Provide the (X, Y) coordinate of the cell's center where the given text is located.  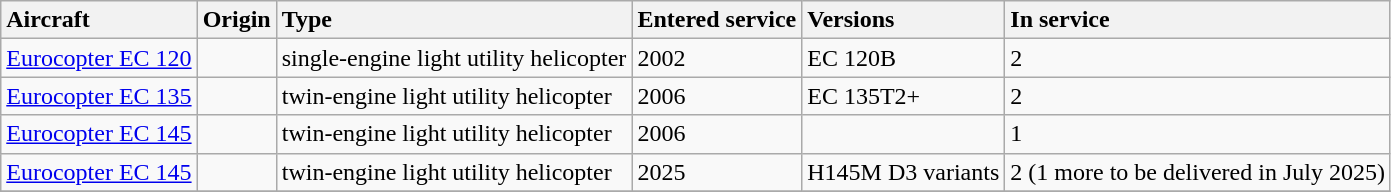
Eurocopter EC 135 (99, 96)
Type (454, 20)
In service (1198, 20)
EC 120B (904, 58)
Eurocopter EC 120 (99, 58)
2002 (717, 58)
1 (1198, 134)
Entered service (717, 20)
2025 (717, 172)
Aircraft (99, 20)
single-engine light utility helicopter (454, 58)
EC 135T2+ (904, 96)
Origin (236, 20)
2 (1 more to be delivered in July 2025) (1198, 172)
Versions (904, 20)
H145M D3 variants (904, 172)
